Find where the given text appears and provide that cell's center as [X, Y] coordinate. 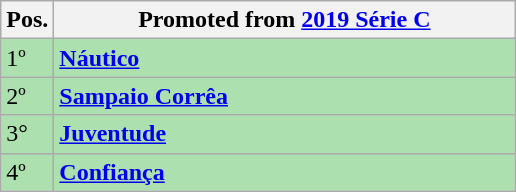
2º [28, 96]
Promoted from 2019 Série C [284, 20]
Náutico [284, 58]
Pos. [28, 20]
3° [28, 134]
Sampaio Corrêa [284, 96]
Juventude [284, 134]
4º [28, 172]
1º [28, 58]
Confiança [284, 172]
